Extract the [x, y] coordinate from the center of the cell holding the provided text.  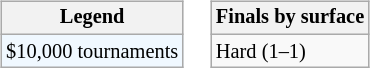
Legend [92, 18]
Hard (1–1) [290, 51]
$10,000 tournaments [92, 51]
Finals by surface [290, 18]
